Provide the [x, y] coordinate of the cell's center where the given text is located.  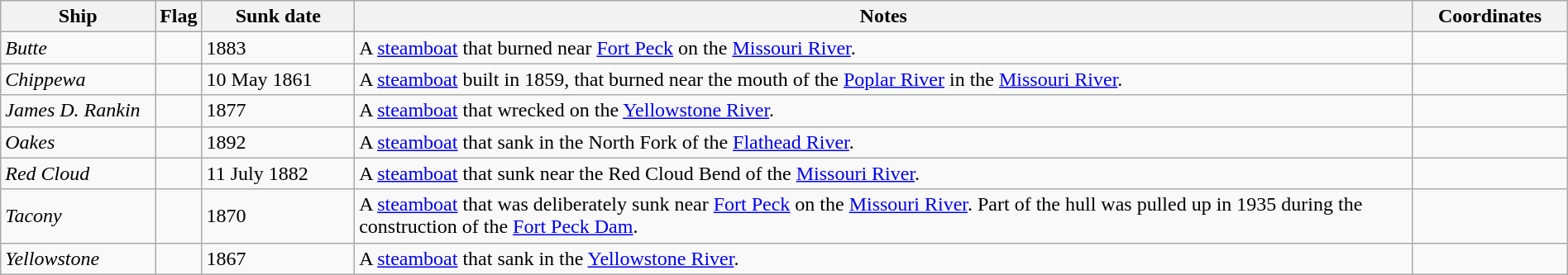
1892 [278, 142]
A steamboat that sunk near the Red Cloud Bend of the Missouri River. [883, 173]
Coordinates [1490, 17]
Chippewa [78, 79]
A steamboat that wrecked on the Yellowstone River. [883, 111]
1867 [278, 258]
Flag [179, 17]
A steamboat built in 1859, that burned near the mouth of the Poplar River in the Missouri River. [883, 79]
A steamboat that sank in the Yellowstone River. [883, 258]
James D. Rankin [78, 111]
1883 [278, 48]
A steamboat that burned near Fort Peck on the Missouri River. [883, 48]
Yellowstone [78, 258]
Tacony [78, 216]
A steamboat that sank in the North Fork of the Flathead River. [883, 142]
Ship [78, 17]
Notes [883, 17]
Red Cloud [78, 173]
11 July 1882 [278, 173]
Oakes [78, 142]
10 May 1861 [278, 79]
1877 [278, 111]
1870 [278, 216]
Sunk date [278, 17]
Butte [78, 48]
